Detect which cell encompasses the target text, then output its (X, Y) center coordinate. 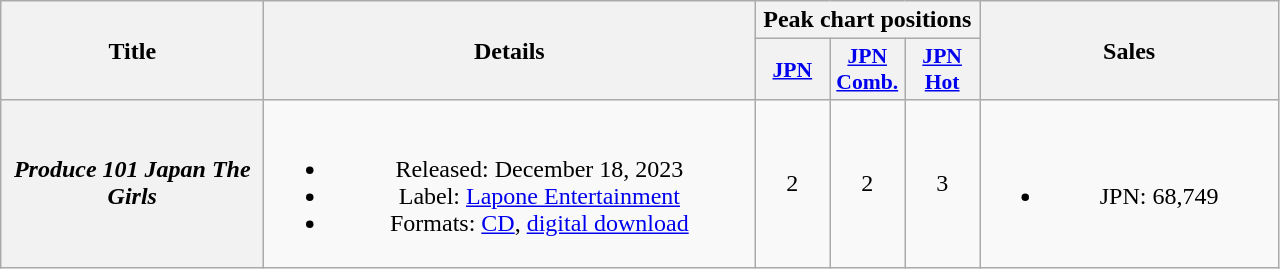
Released: December 18, 2023Label: Lapone EntertainmentFormats: CD, digital download (510, 184)
Peak chart positions (868, 20)
JPN (792, 70)
Details (510, 50)
Sales (1130, 50)
Title (132, 50)
3 (942, 184)
Produce 101 Japan The Girls (132, 184)
JPN: 68,749 (1130, 184)
JPNHot (942, 70)
JPNComb. (868, 70)
